From the cell containing the given text, extract its center point as [x, y] coordinate. 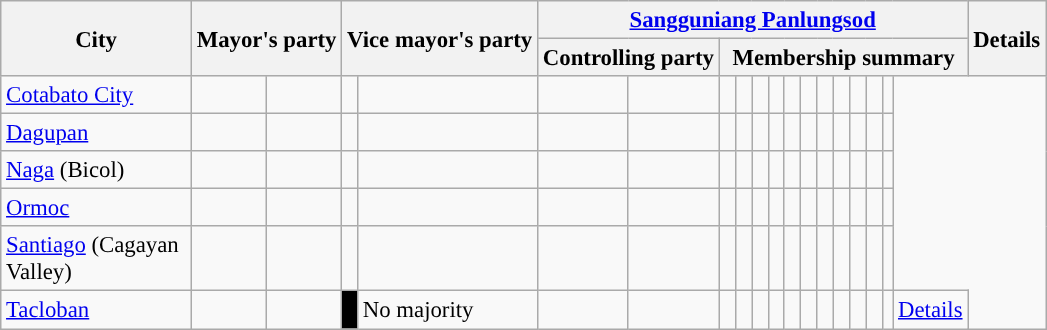
Sangguniang Panlungsod [753, 20]
Vice mayor's party [440, 38]
Dagupan [96, 133]
No majority [447, 310]
Controlling party [629, 58]
Naga (Bicol) [96, 170]
Santiago (Cagayan Valley) [96, 258]
City [96, 38]
Tacloban [96, 310]
Cotabato City [96, 95]
Mayor's party [266, 38]
Ormoc [96, 208]
Membership summary [844, 58]
